Locate the cell with the specified text and output its (x, y) center coordinate. 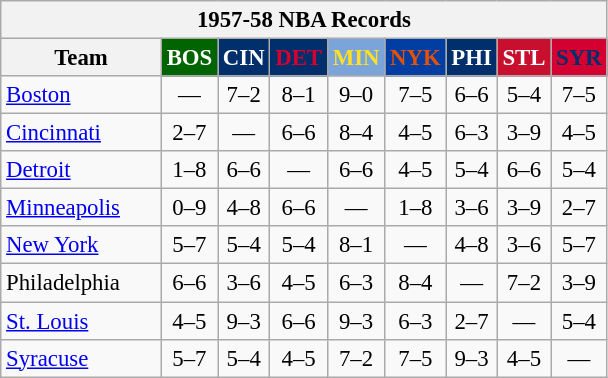
New York (82, 245)
MIN (356, 58)
0–9 (189, 208)
PHI (472, 58)
St. Louis (82, 321)
SYR (579, 58)
Boston (82, 95)
Team (82, 58)
Cincinnati (82, 133)
Minneapolis (82, 208)
Detroit (82, 170)
Philadelphia (82, 283)
CIN (244, 58)
NYK (416, 58)
STL (524, 58)
9–0 (356, 95)
Syracuse (82, 358)
DET (298, 58)
1957-58 NBA Records (304, 20)
BOS (189, 58)
